Scan for the cell matching the given text and deliver its (x, y) coordinate at center. 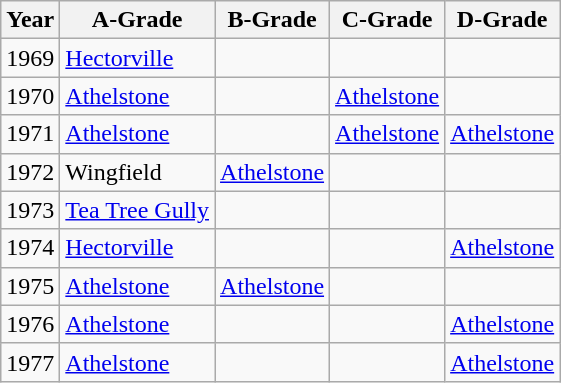
1972 (30, 172)
Wingfield (138, 172)
Year (30, 20)
1971 (30, 134)
Tea Tree Gully (138, 210)
1976 (30, 324)
1973 (30, 210)
B-Grade (272, 20)
1974 (30, 248)
1970 (30, 96)
1969 (30, 58)
C-Grade (388, 20)
1975 (30, 286)
D-Grade (502, 20)
1977 (30, 362)
A-Grade (138, 20)
